Search for the cell housing the specified text and yield its (x, y) center coordinate. 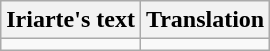
Translation (204, 20)
Iriarte's text (71, 20)
